For the text-containing cell, return its midpoint in (X, Y) coordinate format. 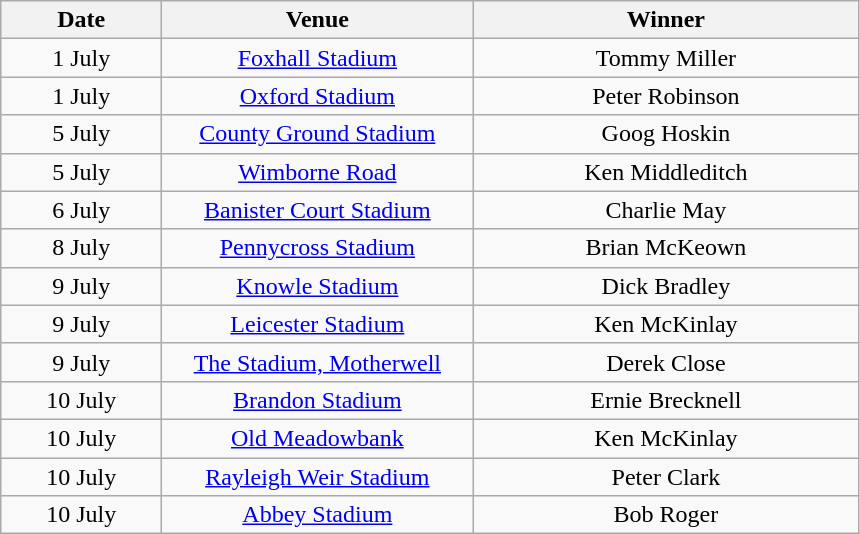
Date (82, 20)
Knowle Stadium (318, 286)
Goog Hoskin (666, 134)
Wimborne Road (318, 172)
Rayleigh Weir Stadium (318, 477)
Ken Middleditch (666, 172)
Charlie May (666, 210)
Leicester Stadium (318, 324)
Dick Bradley (666, 286)
Winner (666, 20)
6 July (82, 210)
Bob Roger (666, 515)
Peter Clark (666, 477)
The Stadium, Motherwell (318, 362)
Old Meadowbank (318, 438)
Peter Robinson (666, 96)
Foxhall Stadium (318, 58)
Oxford Stadium (318, 96)
Tommy Miller (666, 58)
Brian McKeown (666, 248)
County Ground Stadium (318, 134)
Brandon Stadium (318, 400)
Derek Close (666, 362)
Venue (318, 20)
8 July (82, 248)
Ernie Brecknell (666, 400)
Pennycross Stadium (318, 248)
Banister Court Stadium (318, 210)
Abbey Stadium (318, 515)
